Locate the cell with the specified text and output its [x, y] center coordinate. 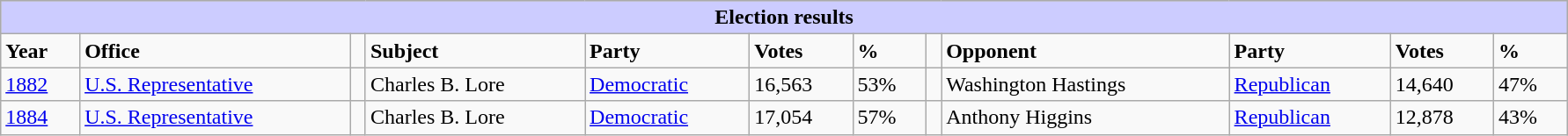
12,878 [1441, 118]
Opponent [1086, 51]
Anthony Higgins [1086, 118]
Subject [475, 51]
Election results [785, 18]
Year [40, 51]
14,640 [1441, 84]
1882 [40, 84]
Office [216, 51]
16,563 [801, 84]
47% [1531, 84]
1884 [40, 118]
Washington Hastings [1086, 84]
17,054 [801, 118]
43% [1531, 118]
57% [890, 118]
53% [890, 84]
